Scan for the cell matching the given text and deliver its (x, y) coordinate at center. 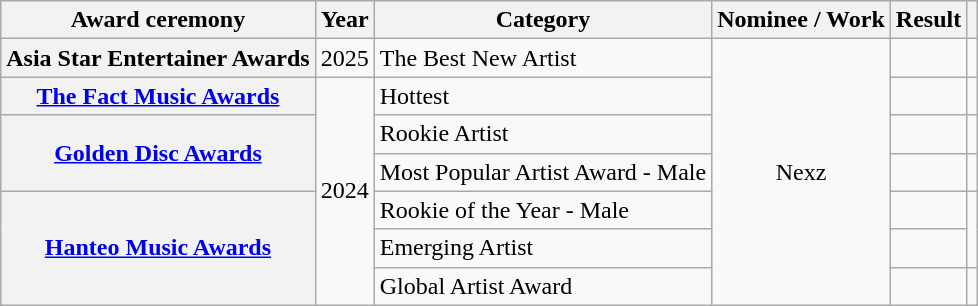
2025 (344, 58)
The Best New Artist (543, 58)
Asia Star Entertainer Awards (158, 58)
Global Artist Award (543, 286)
Most Popular Artist Award - Male (543, 172)
The Fact Music Awards (158, 96)
Year (344, 20)
Hanteo Music Awards (158, 248)
2024 (344, 191)
Golden Disc Awards (158, 153)
Hottest (543, 96)
Category (543, 20)
Emerging Artist (543, 248)
Rookie Artist (543, 134)
Award ceremony (158, 20)
Nexz (802, 172)
Rookie of the Year - Male (543, 210)
Result (928, 20)
Nominee / Work (802, 20)
